For the text-containing cell, return its midpoint in (X, Y) coordinate format. 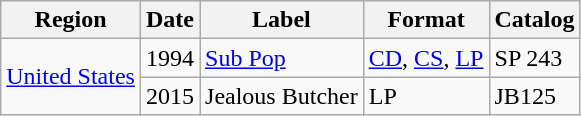
Catalog (534, 20)
Format (426, 20)
1994 (170, 58)
SP 243 (534, 58)
Date (170, 20)
LP (426, 96)
Region (71, 20)
2015 (170, 96)
Label (282, 20)
Sub Pop (282, 58)
United States (71, 77)
JB125 (534, 96)
Jealous Butcher (282, 96)
CD, CS, LP (426, 58)
